Provide the (X, Y) coordinate of the cell's center where the given text is located.  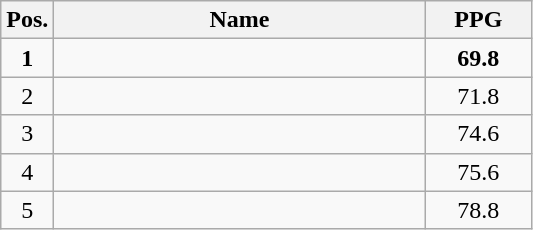
69.8 (478, 58)
PPG (478, 20)
75.6 (478, 172)
3 (28, 134)
2 (28, 96)
1 (28, 58)
71.8 (478, 96)
5 (28, 210)
74.6 (478, 134)
Name (240, 20)
Pos. (28, 20)
78.8 (478, 210)
4 (28, 172)
